Find where the given text appears and provide that cell's center as [x, y] coordinate. 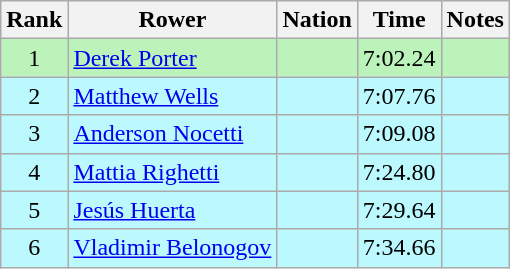
3 [34, 134]
Nation [317, 20]
7:29.64 [399, 210]
7:09.08 [399, 134]
Matthew Wells [172, 96]
5 [34, 210]
7:07.76 [399, 96]
Derek Porter [172, 58]
7:24.80 [399, 172]
Jesús Huerta [172, 210]
Rank [34, 20]
Time [399, 20]
1 [34, 58]
6 [34, 248]
2 [34, 96]
Mattia Righetti [172, 172]
Notes [475, 20]
7:34.66 [399, 248]
Rower [172, 20]
Vladimir Belonogov [172, 248]
4 [34, 172]
7:02.24 [399, 58]
Anderson Nocetti [172, 134]
